Pinpoint the cell where the given text exists, returning its [X, Y] midpoint coordinate. 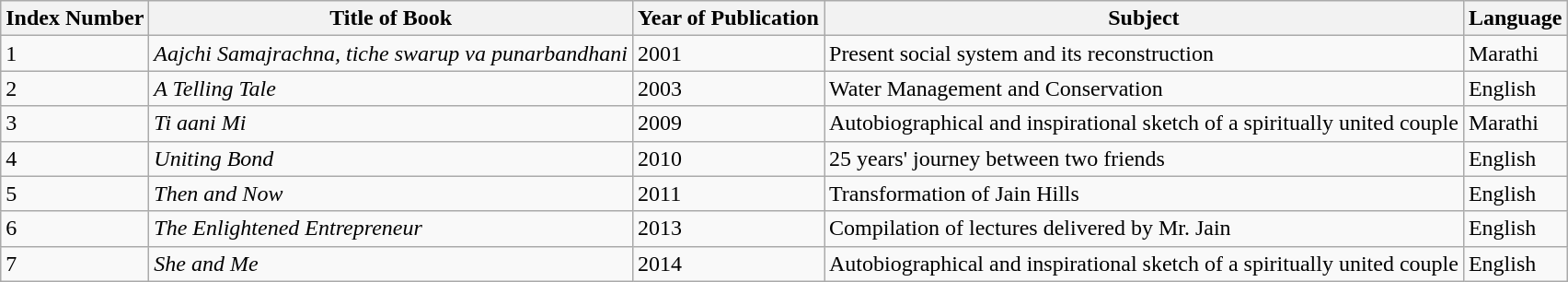
Present social system and its reconstruction [1145, 53]
Ti aani Mi [391, 123]
2010 [729, 159]
Compilation of lectures delivered by Mr. Jain [1145, 229]
A Telling Tale [391, 88]
2009 [729, 123]
Transformation of Jain Hills [1145, 194]
2013 [729, 229]
6 [75, 229]
7 [75, 264]
Then and Now [391, 194]
Uniting Bond [391, 159]
2 [75, 88]
Language [1515, 18]
5 [75, 194]
2014 [729, 264]
Index Number [75, 18]
2011 [729, 194]
25 years' journey between two friends [1145, 159]
The Enlightened Entrepreneur [391, 229]
Aajchi Samajrachna, tiche swarup va punarbandhani [391, 53]
Year of Publication [729, 18]
She and Me [391, 264]
3 [75, 123]
2003 [729, 88]
2001 [729, 53]
4 [75, 159]
Water Management and Conservation [1145, 88]
Subject [1145, 18]
1 [75, 53]
Title of Book [391, 18]
